Pinpoint the cell where the given text exists, returning its [X, Y] midpoint coordinate. 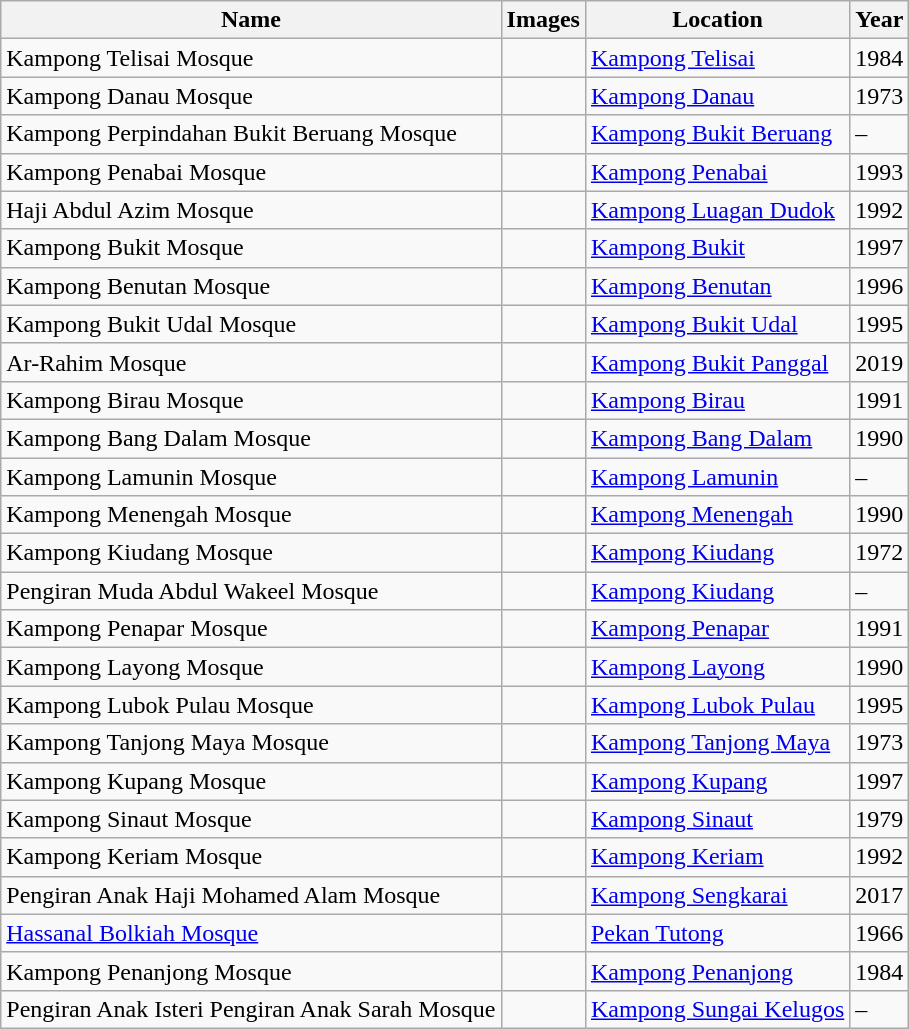
Kampong Bukit Udal Mosque [251, 324]
Kampong Penanjong Mosque [251, 971]
Kampong Lamunin [717, 477]
1972 [880, 553]
Year [880, 20]
Kampong Lamunin Mosque [251, 477]
Kampong Bukit [717, 248]
1996 [880, 286]
Kampong Penanjong [717, 971]
Kampong Keriam [717, 857]
Kampong Sengkarai [717, 895]
Kampong Tanjong Maya Mosque [251, 743]
Kampong Lubok Pulau Mosque [251, 705]
Pengiran Anak Haji Mohamed Alam Mosque [251, 895]
Haji Abdul Azim Mosque [251, 210]
Kampong Bang Dalam [717, 438]
Images [543, 20]
Pengiran Anak Isteri Pengiran Anak Sarah Mosque [251, 1009]
1966 [880, 933]
Hassanal Bolkiah Mosque [251, 933]
Kampong Kupang [717, 781]
Kampong Kupang Mosque [251, 781]
Kampong Bang Dalam Mosque [251, 438]
Kampong Sungai Kelugos [717, 1009]
Kampong Sinaut Mosque [251, 819]
Kampong Bukit Beruang [717, 134]
Kampong Tanjong Maya [717, 743]
Kampong Kiudang Mosque [251, 553]
Kampong Layong Mosque [251, 667]
Pengiran Muda Abdul Wakeel Mosque [251, 591]
Kampong Bukit Udal [717, 324]
Location [717, 20]
Name [251, 20]
Kampong Keriam Mosque [251, 857]
Kampong Danau Mosque [251, 96]
Kampong Benutan [717, 286]
Kampong Penapar [717, 629]
Kampong Danau [717, 96]
2019 [880, 362]
2017 [880, 895]
Kampong Lubok Pulau [717, 705]
Kampong Luagan Dudok [717, 210]
Kampong Birau [717, 400]
Pekan Tutong [717, 933]
Kampong Perpindahan Bukit Beruang Mosque [251, 134]
Kampong Telisai Mosque [251, 58]
Kampong Menengah Mosque [251, 515]
1993 [880, 172]
Kampong Penabai Mosque [251, 172]
1979 [880, 819]
Kampong Bukit Mosque [251, 248]
Kampong Bukit Panggal [717, 362]
Kampong Birau Mosque [251, 400]
Kampong Penabai [717, 172]
Kampong Penapar Mosque [251, 629]
Kampong Layong [717, 667]
Kampong Menengah [717, 515]
Kampong Telisai [717, 58]
Ar-Rahim Mosque [251, 362]
Kampong Benutan Mosque [251, 286]
Kampong Sinaut [717, 819]
